Scan for the cell matching the given text and deliver its (x, y) coordinate at center. 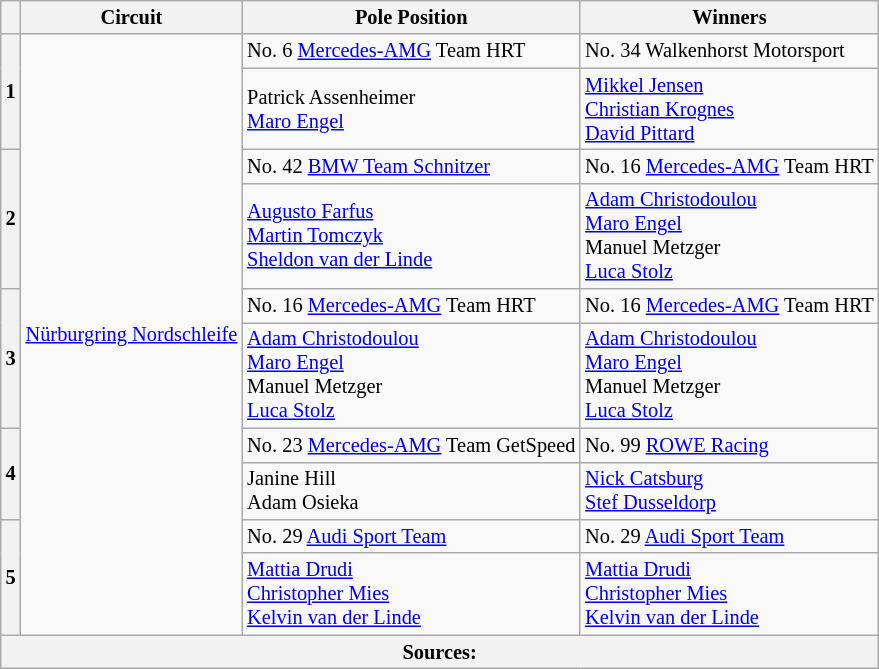
Patrick Assenheimer Maro Engel (411, 109)
3 (11, 358)
2 (11, 218)
No. 23 Mercedes-AMG Team GetSpeed (411, 445)
Nick Catsburg Stef Dusseldorp (729, 491)
No. 99 ROWE Racing (729, 445)
No. 42 BMW Team Schnitzer (411, 166)
1 (11, 92)
4 (11, 474)
Sources: (440, 652)
Winners (729, 17)
Janine Hill Adam Osieka (411, 491)
No. 34 Walkenhorst Motorsport (729, 51)
Pole Position (411, 17)
5 (11, 576)
Circuit (132, 17)
Nürburgring Nordschleife (132, 334)
No. 6 Mercedes-AMG Team HRT (411, 51)
Augusto Farfus Martin Tomczyk Sheldon van der Linde (411, 236)
Mikkel Jensen Christian Krognes David Pittard (729, 109)
